For the text-containing cell, return its midpoint in (X, Y) coordinate format. 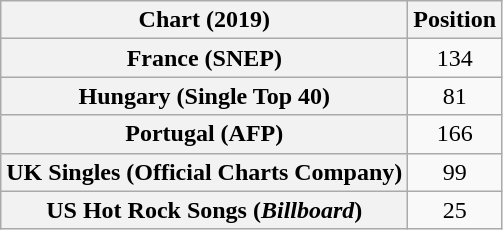
Portugal (AFP) (204, 134)
99 (455, 172)
Hungary (Single Top 40) (204, 96)
France (SNEP) (204, 58)
134 (455, 58)
25 (455, 210)
Position (455, 20)
UK Singles (Official Charts Company) (204, 172)
US Hot Rock Songs (Billboard) (204, 210)
166 (455, 134)
81 (455, 96)
Chart (2019) (204, 20)
